Capture the cell that displays the provided text and extract its (x, y) central coordinate. 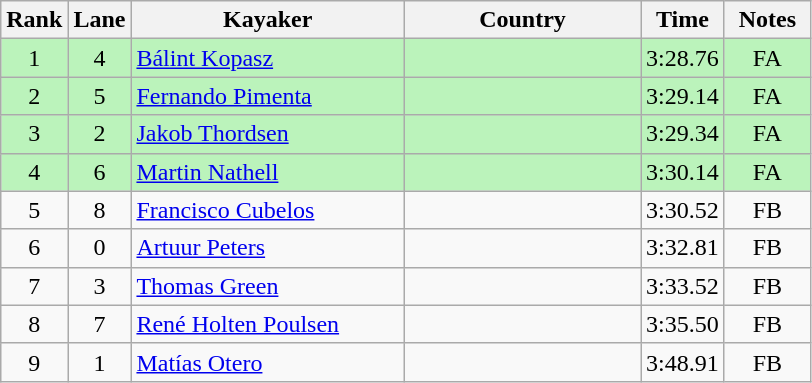
Jakob Thordsen (268, 134)
Fernando Pimenta (268, 96)
René Holten Poulsen (268, 324)
3:30.14 (683, 172)
3:30.52 (683, 210)
Lane (100, 20)
Notes (767, 20)
Matías Otero (268, 362)
Artuur Peters (268, 248)
Time (683, 20)
3:29.34 (683, 134)
Rank (34, 20)
3:35.50 (683, 324)
Kayaker (268, 20)
Francisco Cubelos (268, 210)
9 (34, 362)
3:28.76 (683, 58)
3:32.81 (683, 248)
0 (100, 248)
Thomas Green (268, 286)
Country (522, 20)
Bálint Kopasz (268, 58)
3:29.14 (683, 96)
3:33.52 (683, 286)
3:48.91 (683, 362)
Martin Nathell (268, 172)
